Extract the [x, y] coordinate from the center of the cell holding the provided text.  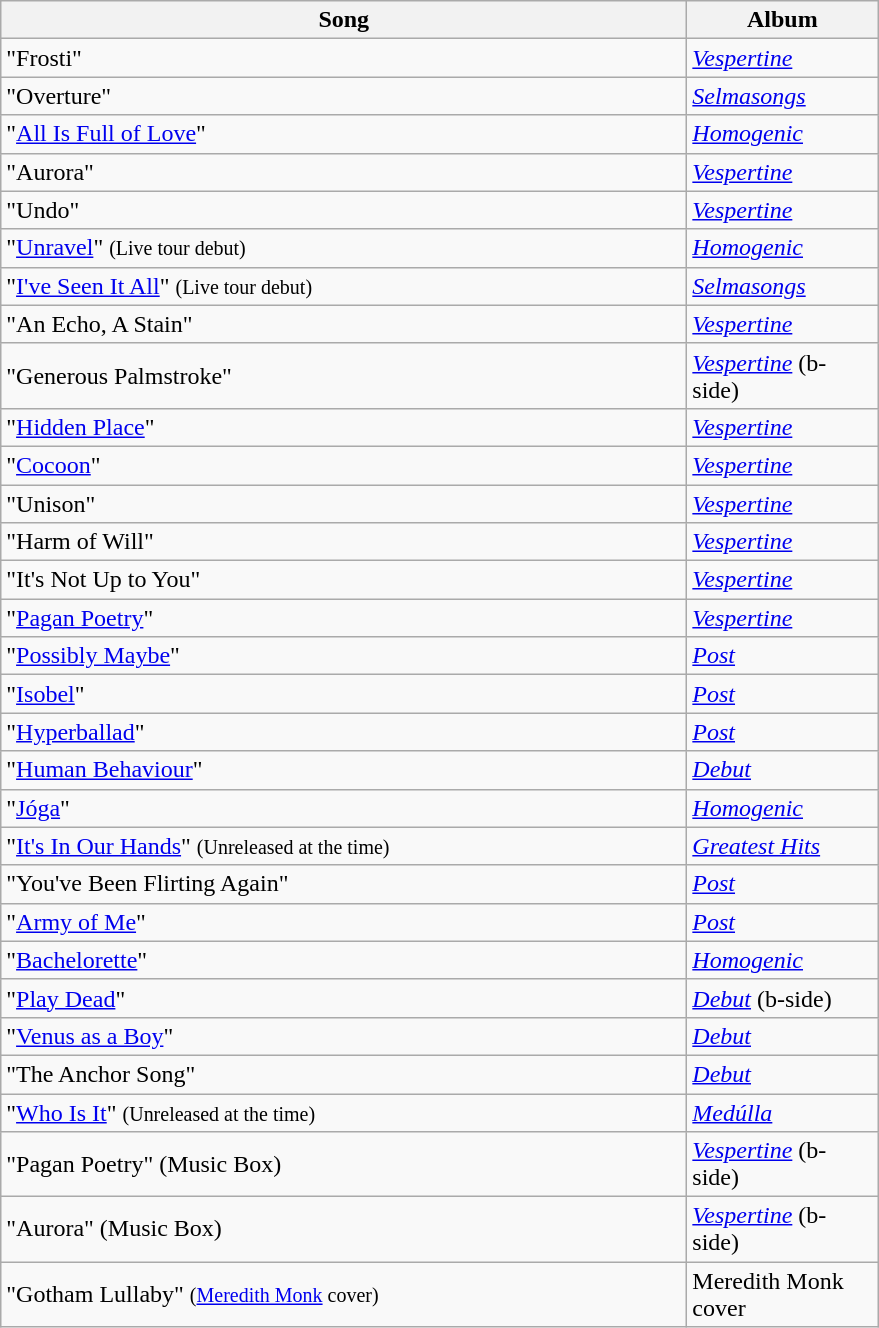
"Isobel" [344, 694]
"I've Seen It All" (Live tour debut) [344, 286]
"An Echo, A Stain" [344, 324]
"Aurora" [344, 172]
Album [782, 20]
Song [344, 20]
"Generous Palmstroke" [344, 376]
"Pagan Poetry" [344, 618]
"Possibly Maybe" [344, 656]
"Bachelorette" [344, 960]
"Who Is It" (Unreleased at the time) [344, 1113]
"You've Been Flirting Again" [344, 884]
"Hyperballad" [344, 732]
Debut (b-side) [782, 998]
"Play Dead" [344, 998]
"Aurora" (Music Box) [344, 1230]
"It's Not Up to You" [344, 580]
"The Anchor Song" [344, 1074]
"Unravel" (Live tour debut) [344, 248]
"Hidden Place" [344, 427]
"It's In Our Hands" (Unreleased at the time) [344, 846]
"Gotham Lullaby" (Meredith Monk cover) [344, 1294]
"Undo" [344, 210]
"Pagan Poetry" (Music Box) [344, 1164]
Medúlla [782, 1113]
"Venus as a Boy" [344, 1036]
"Harm of Will" [344, 542]
"Unison" [344, 503]
"All Is Full of Love" [344, 134]
"Cocoon" [344, 465]
"Human Behaviour" [344, 770]
Meredith Monk cover [782, 1294]
"Jóga" [344, 808]
"Frosti" [344, 58]
"Army of Me" [344, 922]
"Overture" [344, 96]
Greatest Hits [782, 846]
